For the text-containing cell, return its midpoint in (X, Y) coordinate format. 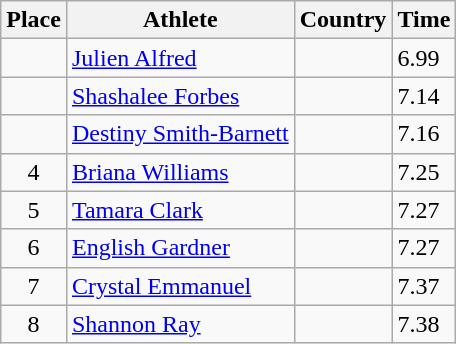
Julien Alfred (180, 58)
7.38 (424, 324)
6 (34, 248)
Country (343, 20)
Tamara Clark (180, 210)
7.25 (424, 172)
7.37 (424, 286)
Athlete (180, 20)
Briana Williams (180, 172)
7.16 (424, 134)
5 (34, 210)
6.99 (424, 58)
Destiny Smith-Barnett (180, 134)
Time (424, 20)
English Gardner (180, 248)
4 (34, 172)
Shashalee Forbes (180, 96)
8 (34, 324)
Shannon Ray (180, 324)
7.14 (424, 96)
Crystal Emmanuel (180, 286)
7 (34, 286)
Place (34, 20)
